Pinpoint the cell where the given text exists, returning its [x, y] midpoint coordinate. 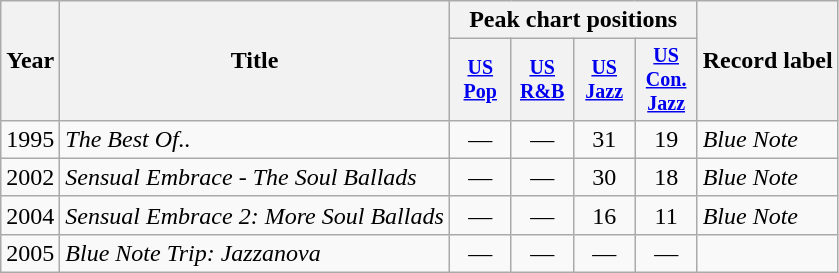
US Con. Jazz [666, 80]
18 [666, 177]
The Best Of.. [254, 139]
Year [30, 61]
11 [666, 215]
Title [254, 61]
Peak chart positions [573, 20]
1995 [30, 139]
US Pop [480, 80]
Sensual Embrace 2: More Soul Ballads [254, 215]
Record label [768, 61]
16 [604, 215]
2005 [30, 253]
19 [666, 139]
US Jazz [604, 80]
2004 [30, 215]
Sensual Embrace - The Soul Ballads [254, 177]
Blue Note Trip: Jazzanova [254, 253]
US R&B [542, 80]
2002 [30, 177]
31 [604, 139]
30 [604, 177]
